Provide the [x, y] coordinate of the cell's center where the given text is located.  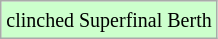
clinched Superfinal Berth [109, 20]
